Pinpoint the cell where the given text exists, returning its [x, y] midpoint coordinate. 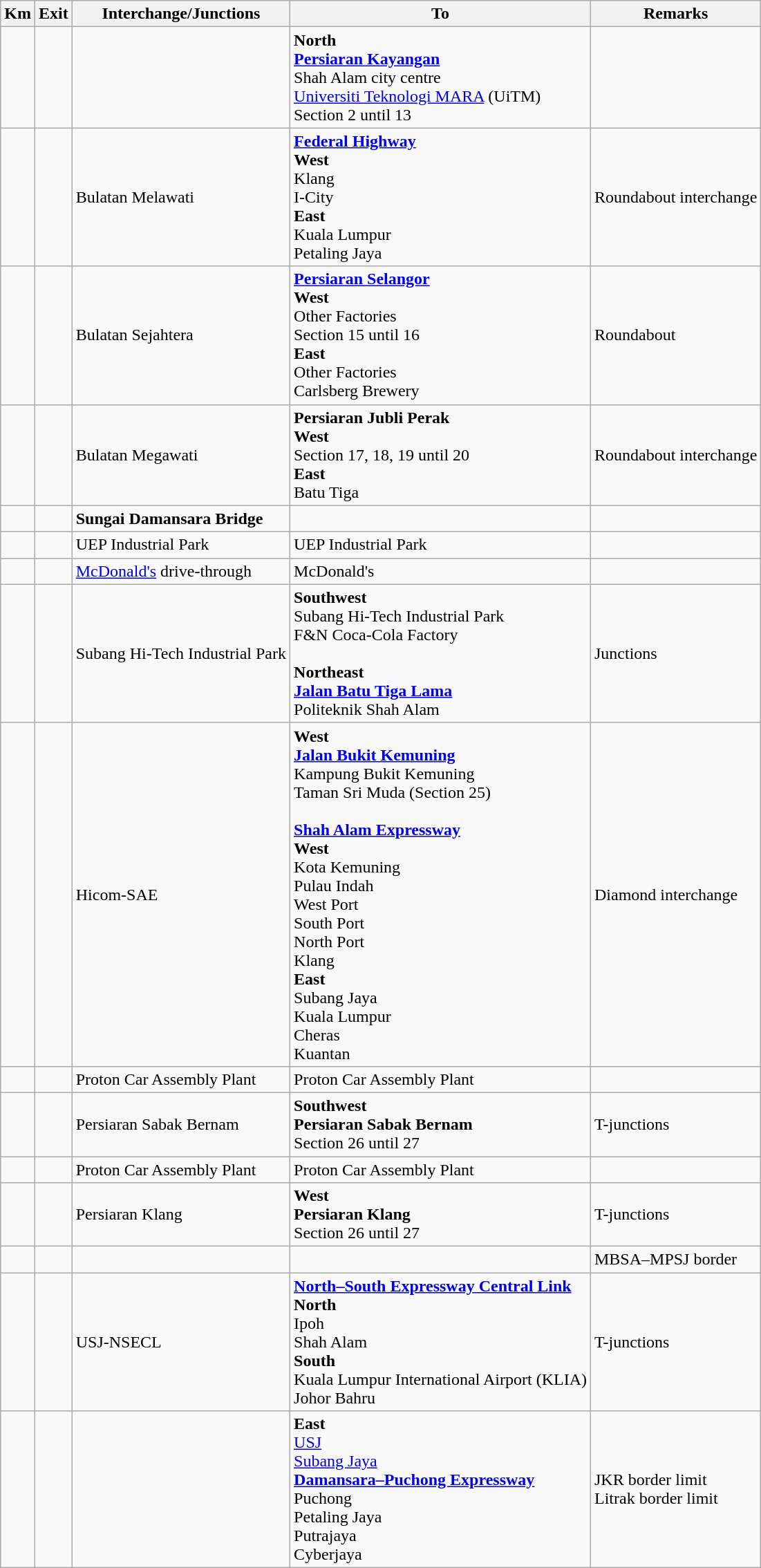
Persiaran Jubli PerakWestSection 17, 18, 19 until 20EastBatu Tiga [441, 455]
Federal HighwayWestKlangI-City EastKuala LumpurPetaling Jaya [441, 197]
Exit [53, 14]
EastUSJSubang JayaDamansara–Puchong ExpresswayPuchongPetaling JayaPutrajayaCyberjaya [441, 1489]
Subang Hi-Tech Industrial Park [181, 653]
SouthwestPersiaran Sabak BernamSection 26 until 27 [441, 1124]
North Persiaran KayanganShah Alam city centreUniversiti Teknologi MARA (UiTM)Section 2 until 13 [441, 77]
WestPersiaran KlangSection 26 until 27 [441, 1215]
Remarks [675, 14]
Sungai Damansara Bridge [181, 519]
To [441, 14]
Persiaran Sabak Bernam [181, 1124]
Bulatan Melawati [181, 197]
Hicom-SAE [181, 895]
Roundabout [675, 335]
McDonald's drive-through [181, 571]
Km [18, 14]
Bulatan Sejahtera [181, 335]
Persiaran Klang [181, 1215]
Persiaran SelangorWestOther FactoriesSection 15 until 16EastOther FactoriesCarlsberg Brewery [441, 335]
SouthwestSubang Hi-Tech Industrial ParkF&N Coca-Cola FactoryNortheast Jalan Batu Tiga LamaPoliteknik Shah Alam [441, 653]
McDonald's [441, 571]
MBSA–MPSJ border [675, 1260]
Diamond interchange [675, 895]
JKR border limitLitrak border limit [675, 1489]
Interchange/Junctions [181, 14]
USJ-NSECL [181, 1342]
North–South Expressway Central LinkNorthIpohShah AlamSouthKuala Lumpur International Airport (KLIA)Johor Bahru [441, 1342]
Junctions [675, 653]
Bulatan Megawati [181, 455]
